Locate the cell with the specified text and output its [x, y] center coordinate. 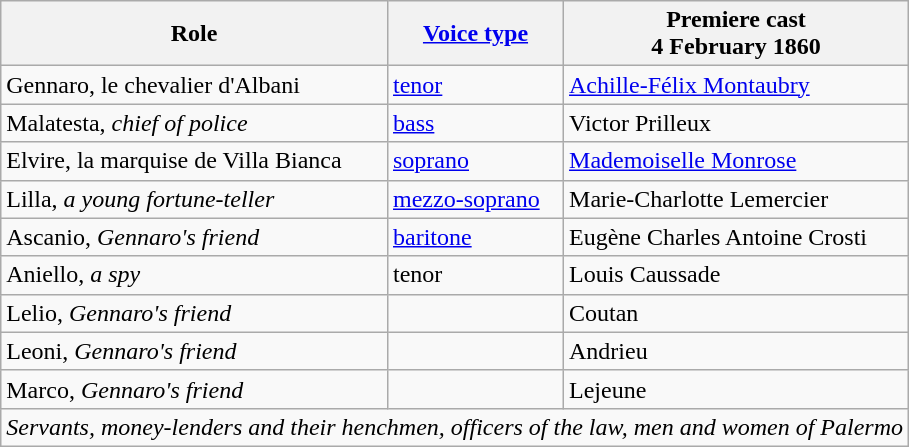
Lejeune [736, 389]
mezzo-soprano [475, 199]
Marco, Gennaro's friend [194, 389]
Coutan [736, 313]
Aniello, a spy [194, 275]
Mademoiselle Monrose [736, 161]
Eugène Charles Antoine Crosti [736, 237]
Voice type [475, 34]
Role [194, 34]
Leoni, Gennaro's friend [194, 351]
bass [475, 123]
Gennaro, le chevalier d'Albani [194, 85]
Victor Prilleux [736, 123]
Louis Caussade [736, 275]
Malatesta, chief of police [194, 123]
Ascanio, Gennaro's friend [194, 237]
Lilla, a young fortune-teller [194, 199]
Premiere cast4 February 1860 [736, 34]
Lelio, Gennaro's friend [194, 313]
soprano [475, 161]
Servants, money-lenders and their henchmen, officers of the law, men and women of Palermo [455, 427]
baritone [475, 237]
Elvire, la marquise de Villa Bianca [194, 161]
Andrieu [736, 351]
Marie-Charlotte Lemercier [736, 199]
Achille-Félix Montaubry [736, 85]
